Find where the given text appears and provide that cell's center as (x, y) coordinate. 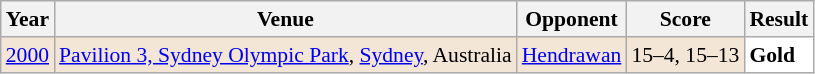
Opponent (572, 19)
Result (778, 19)
Gold (778, 55)
Pavilion 3, Sydney Olympic Park, Sydney, Australia (286, 55)
Hendrawan (572, 55)
Year (28, 19)
Score (685, 19)
2000 (28, 55)
Venue (286, 19)
15–4, 15–13 (685, 55)
